Capture the cell that displays the provided text and extract its (X, Y) central coordinate. 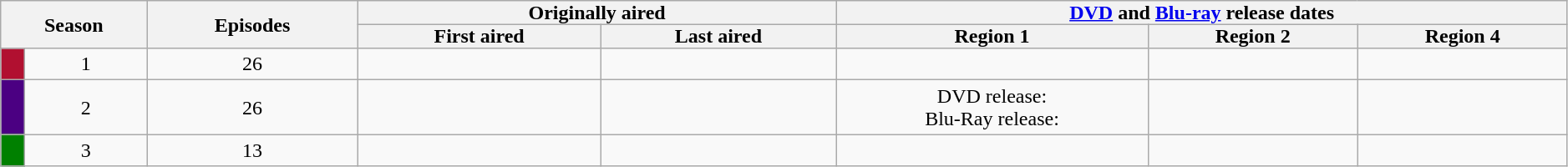
Episodes (252, 25)
Region 4 (1462, 36)
Last aired (718, 36)
DVD and Blu-ray release dates (1201, 13)
13 (252, 150)
Originally aired (596, 13)
Region 2 (1253, 36)
Season (74, 25)
First aired (480, 36)
Region 1 (992, 36)
2 (86, 107)
DVD release: Blu-Ray release: (992, 107)
1 (86, 64)
3 (86, 150)
